Locate the cell with the specified text and output its (X, Y) center coordinate. 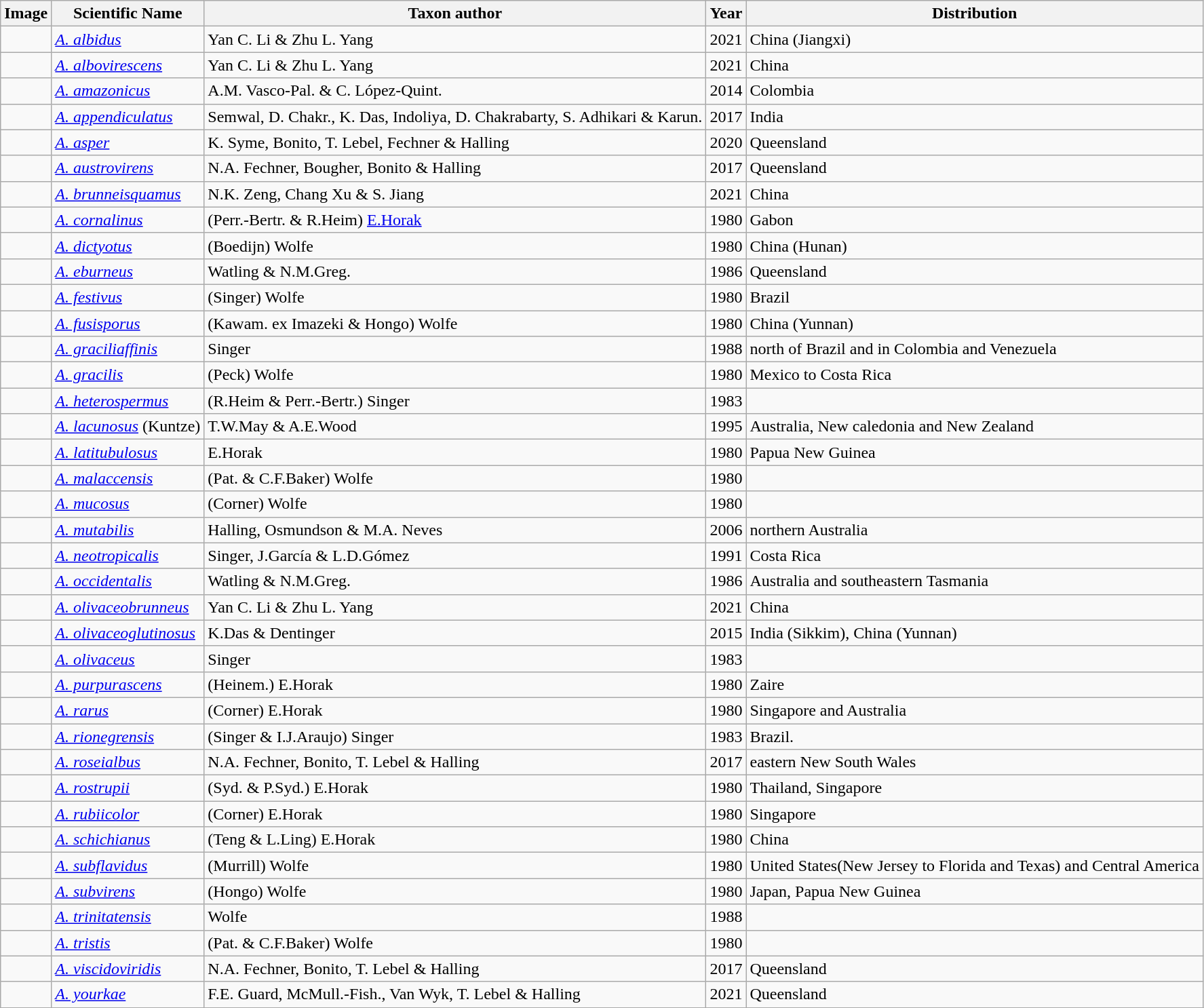
eastern New South Wales (974, 762)
2015 (726, 633)
A. viscidoviridis (128, 969)
A. austrovirens (128, 168)
A. brunneisquamus (128, 194)
China (Yunnan) (974, 324)
Thailand, Singapore (974, 788)
A. rionegrensis (128, 736)
A. rostrupii (128, 788)
Singapore (974, 814)
N.A. Fechner, Bougher, Bonito & Halling (455, 168)
A. malaccensis (128, 478)
A. neotropicalis (128, 556)
A. lacunosus (Kuntze) (128, 427)
E.Horak (455, 452)
(Murrill) Wolfe (455, 866)
(Perr.-Bertr. & R.Heim) E.Horak (455, 220)
F.E. Guard, McMull.-Fish., Van Wyk, T. Lebel & Halling (455, 994)
(Corner) Wolfe (455, 504)
A. festivus (128, 297)
A. rarus (128, 710)
(Heinem.) E.Horak (455, 684)
T.W.May & A.E.Wood (455, 427)
northern Australia (974, 530)
(R.Heim & Perr.-Bertr.) Singer (455, 401)
Distribution (974, 14)
A. albovirescens (128, 65)
Semwal, D. Chakr., K. Das, Indoliya, D. Chakrabarty, S. Adhikari & Karun. (455, 117)
Brazil (974, 297)
K. Syme, Bonito, T. Lebel, Fechner & Halling (455, 142)
Singer, J.García & L.D.Gómez (455, 556)
A. olivaceus (128, 659)
A. occidentalis (128, 581)
A. eburneus (128, 271)
Australia and southeastern Tasmania (974, 581)
Papua New Guinea (974, 452)
India (974, 117)
A. tristis (128, 943)
India (Sikkim), China (Yunnan) (974, 633)
(Boedijn) Wolfe (455, 246)
A. olivaceoglutinosus (128, 633)
K.Das & Dentinger (455, 633)
Scientific Name (128, 14)
Year (726, 14)
Image (26, 14)
A. cornalinus (128, 220)
Colombia (974, 91)
(Peck) Wolfe (455, 375)
China (Hunan) (974, 246)
China (Jiangxi) (974, 39)
1991 (726, 556)
A. trinitatensis (128, 917)
Gabon (974, 220)
A. mucosus (128, 504)
A. graciliaffinis (128, 349)
A. olivaceobrunneus (128, 607)
A. fusisporus (128, 324)
A. gracilis (128, 375)
1995 (726, 427)
United States(New Jersey to Florida and Texas) and Central America (974, 866)
A. rubiicolor (128, 814)
(Singer & I.J.Araujo) Singer (455, 736)
Japan, Papua New Guinea (974, 891)
A. purpurascens (128, 684)
A. latitubulosus (128, 452)
A. schichianus (128, 840)
A. yourkae (128, 994)
A. roseialbus (128, 762)
A. amazonicus (128, 91)
Costa Rica (974, 556)
A.M. Vasco-Pal. & C. López-Quint. (455, 91)
Zaire (974, 684)
Taxon author (455, 14)
A. subflavidus (128, 866)
2020 (726, 142)
Wolfe (455, 917)
Brazil. (974, 736)
A. asper (128, 142)
A. albidus (128, 39)
A. dictyotus (128, 246)
(Hongo) Wolfe (455, 891)
A. heterospermus (128, 401)
Halling, Osmundson & M.A. Neves (455, 530)
(Teng & L.Ling) E.Horak (455, 840)
(Singer) Wolfe (455, 297)
north of Brazil and in Colombia and Venezuela (974, 349)
(Kawam. ex Imazeki & Hongo) Wolfe (455, 324)
Mexico to Costa Rica (974, 375)
2014 (726, 91)
Singapore and Australia (974, 710)
Australia, New caledonia and New Zealand (974, 427)
2006 (726, 530)
(Syd. & P.Syd.) E.Horak (455, 788)
A. mutabilis (128, 530)
A. appendiculatus (128, 117)
A. subvirens (128, 891)
N.K. Zeng, Chang Xu & S. Jiang (455, 194)
